Identify which cell holds the provided text, then report its [x, y] central coordinate. 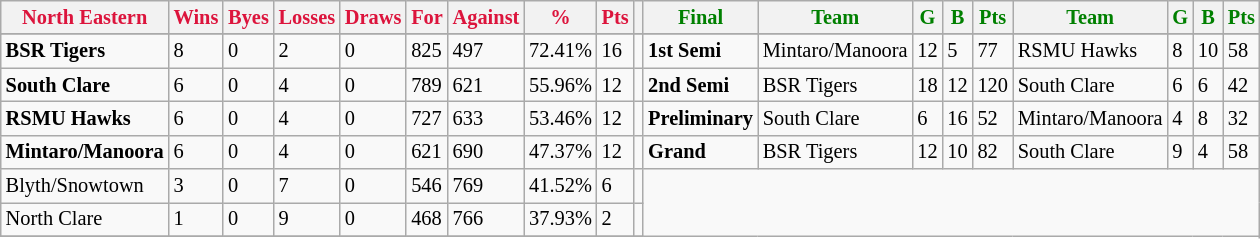
55.96% [560, 85]
47.37% [560, 152]
37.93% [560, 219]
North Eastern [85, 17]
Preliminary [700, 118]
633 [486, 118]
789 [426, 85]
766 [486, 219]
690 [486, 152]
468 [426, 219]
82 [993, 152]
53.46% [560, 118]
42 [1242, 85]
77 [993, 51]
Final [700, 17]
For [426, 17]
769 [486, 186]
32 [1242, 118]
North Clare [85, 219]
3 [196, 186]
Grand [700, 152]
120 [993, 85]
% [560, 17]
497 [486, 51]
5 [958, 51]
41.52% [560, 186]
825 [426, 51]
Against [486, 17]
2nd Semi [700, 85]
Byes [248, 17]
Blyth/Snowtown [85, 186]
1st Semi [700, 51]
Wins [196, 17]
Draws [373, 17]
1 [196, 219]
7 [307, 186]
Losses [307, 17]
18 [927, 85]
727 [426, 118]
546 [426, 186]
72.41% [560, 51]
52 [993, 118]
